For the text-containing cell, return its midpoint in (X, Y) coordinate format. 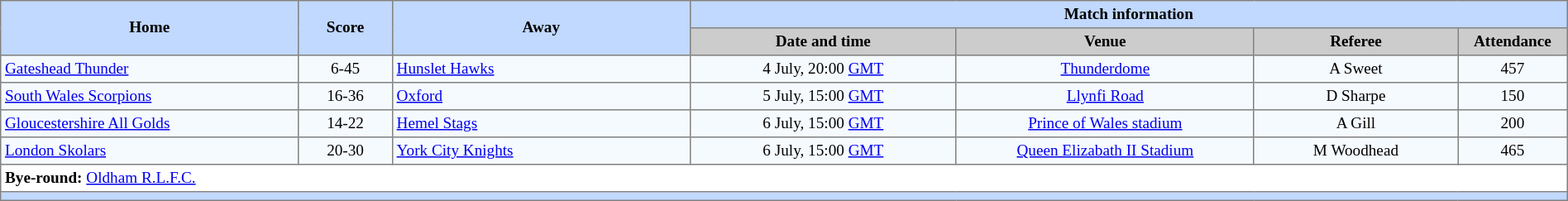
Llynfi Road (1105, 96)
Bye-round: Oldham R.L.F.C. (784, 179)
Match information (1128, 15)
Gloucestershire All Golds (150, 124)
20-30 (346, 151)
Attendance (1513, 41)
4 July, 20:00 GMT (823, 69)
Gateshead Thunder (150, 69)
South Wales Scorpions (150, 96)
Thunderdome (1105, 69)
Score (346, 28)
Referee (1355, 41)
Venue (1105, 41)
14-22 (346, 124)
A Sweet (1355, 69)
Queen Elizabath II Stadium (1105, 151)
A Gill (1355, 124)
16-36 (346, 96)
200 (1513, 124)
5 July, 15:00 GMT (823, 96)
York City Knights (541, 151)
150 (1513, 96)
Date and time (823, 41)
465 (1513, 151)
Home (150, 28)
D Sharpe (1355, 96)
Away (541, 28)
M Woodhead (1355, 151)
457 (1513, 69)
Hemel Stags (541, 124)
Oxford (541, 96)
London Skolars (150, 151)
6-45 (346, 69)
Prince of Wales stadium (1105, 124)
Hunslet Hawks (541, 69)
